For the text-containing cell, return its midpoint in (x, y) coordinate format. 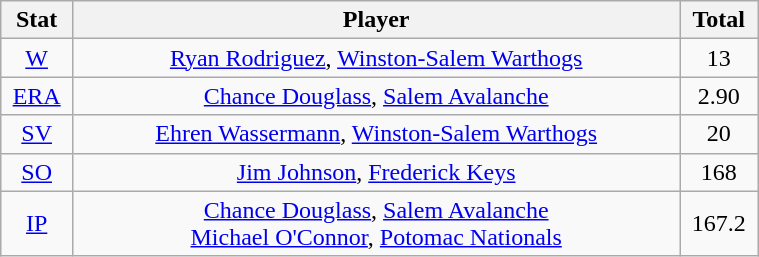
20 (719, 134)
168 (719, 172)
Player (376, 20)
ERA (37, 96)
IP (37, 224)
Chance Douglass, Salem Avalanche (376, 96)
SO (37, 172)
2.90 (719, 96)
Ehren Wassermann, Winston-Salem Warthogs (376, 134)
Ryan Rodriguez, Winston-Salem Warthogs (376, 58)
W (37, 58)
13 (719, 58)
167.2 (719, 224)
Jim Johnson, Frederick Keys (376, 172)
Total (719, 20)
Stat (37, 20)
Chance Douglass, Salem Avalanche Michael O'Connor, Potomac Nationals (376, 224)
SV (37, 134)
